Search for the cell housing the specified text and yield its [x, y] center coordinate. 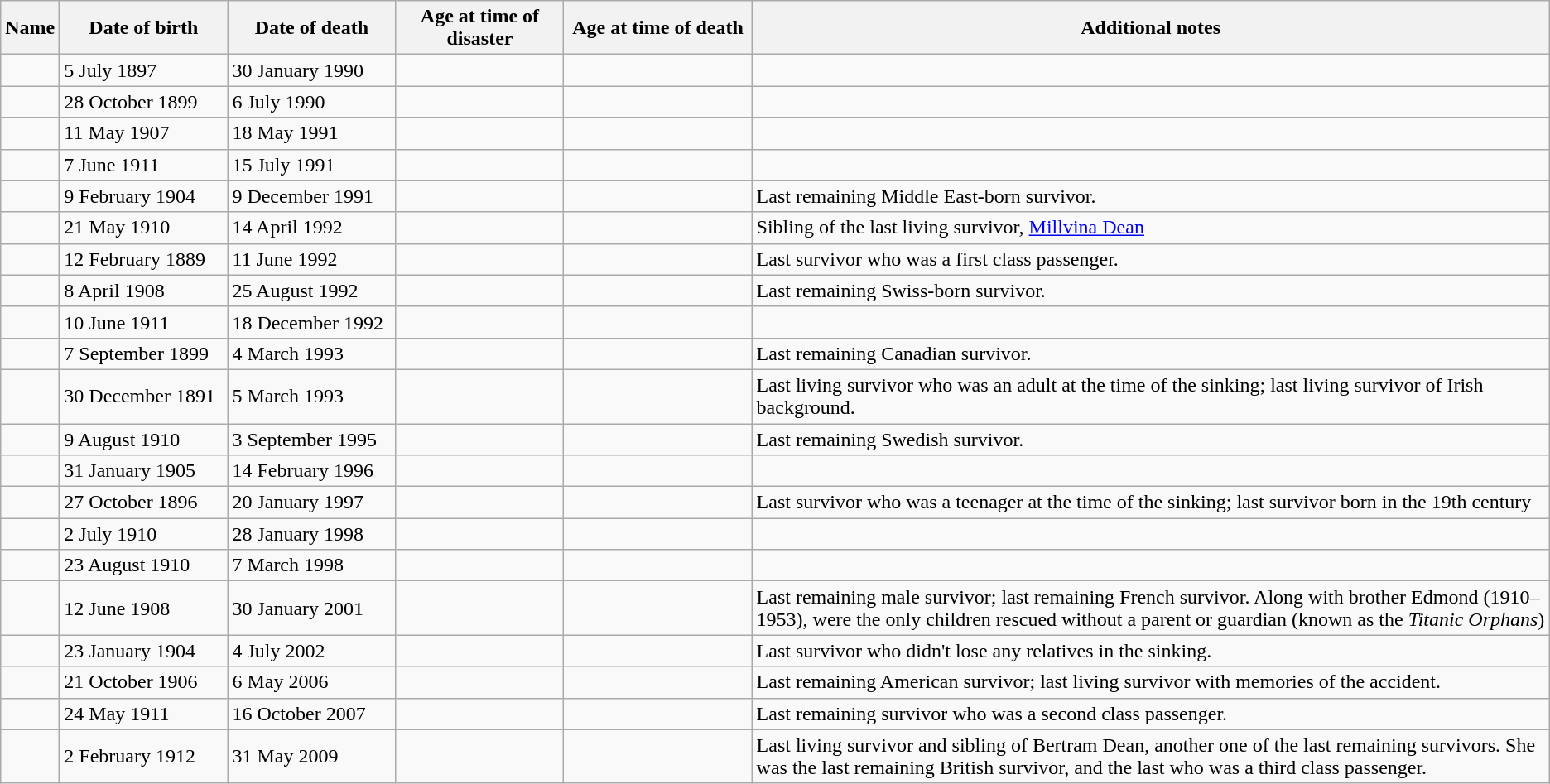
24 May 1911 [144, 714]
7 June 1911 [144, 165]
30 January 1990 [311, 70]
2 July 1910 [144, 534]
14 February 1996 [311, 471]
Last survivor who was a first class passenger. [1151, 259]
7 March 1998 [311, 565]
21 May 1910 [144, 228]
31 May 2009 [311, 757]
Name [30, 28]
21 October 1906 [144, 682]
Sibling of the last living survivor, Millvina Dean [1151, 228]
6 May 2006 [311, 682]
23 January 1904 [144, 651]
8 April 1908 [144, 291]
Last remaining survivor who was a second class passenger. [1151, 714]
15 July 1991 [311, 165]
4 July 2002 [311, 651]
Date of death [311, 28]
30 January 2001 [311, 608]
Last remaining Canadian survivor. [1151, 354]
28 January 1998 [311, 534]
18 May 1991 [311, 133]
10 June 1911 [144, 322]
Last remaining Middle East-born survivor. [1151, 196]
12 February 1889 [144, 259]
11 June 1992 [311, 259]
5 March 1993 [311, 396]
18 December 1992 [311, 322]
Last remaining American survivor; last living survivor with memories of the accident. [1151, 682]
23 August 1910 [144, 565]
16 October 2007 [311, 714]
11 May 1907 [144, 133]
27 October 1896 [144, 503]
30 December 1891 [144, 396]
Additional notes [1151, 28]
Last remaining Swedish survivor. [1151, 440]
Age at time of death [657, 28]
Last survivor who didn't lose any relatives in the sinking. [1151, 651]
5 July 1897 [144, 70]
7 September 1899 [144, 354]
Last remaining Swiss-born survivor. [1151, 291]
Age at time of disaster [480, 28]
14 April 1992 [311, 228]
25 August 1992 [311, 291]
Last survivor who was a teenager at the time of the sinking; last survivor born in the 19th century [1151, 503]
2 February 1912 [144, 757]
31 January 1905 [144, 471]
9 August 1910 [144, 440]
3 September 1995 [311, 440]
12 June 1908 [144, 608]
28 October 1899 [144, 102]
20 January 1997 [311, 503]
9 February 1904 [144, 196]
4 March 1993 [311, 354]
Last living survivor who was an adult at the time of the sinking; last living survivor of Irish background. [1151, 396]
Date of birth [144, 28]
9 December 1991 [311, 196]
6 July 1990 [311, 102]
